Locate the cell with the specified text and output its (x, y) center coordinate. 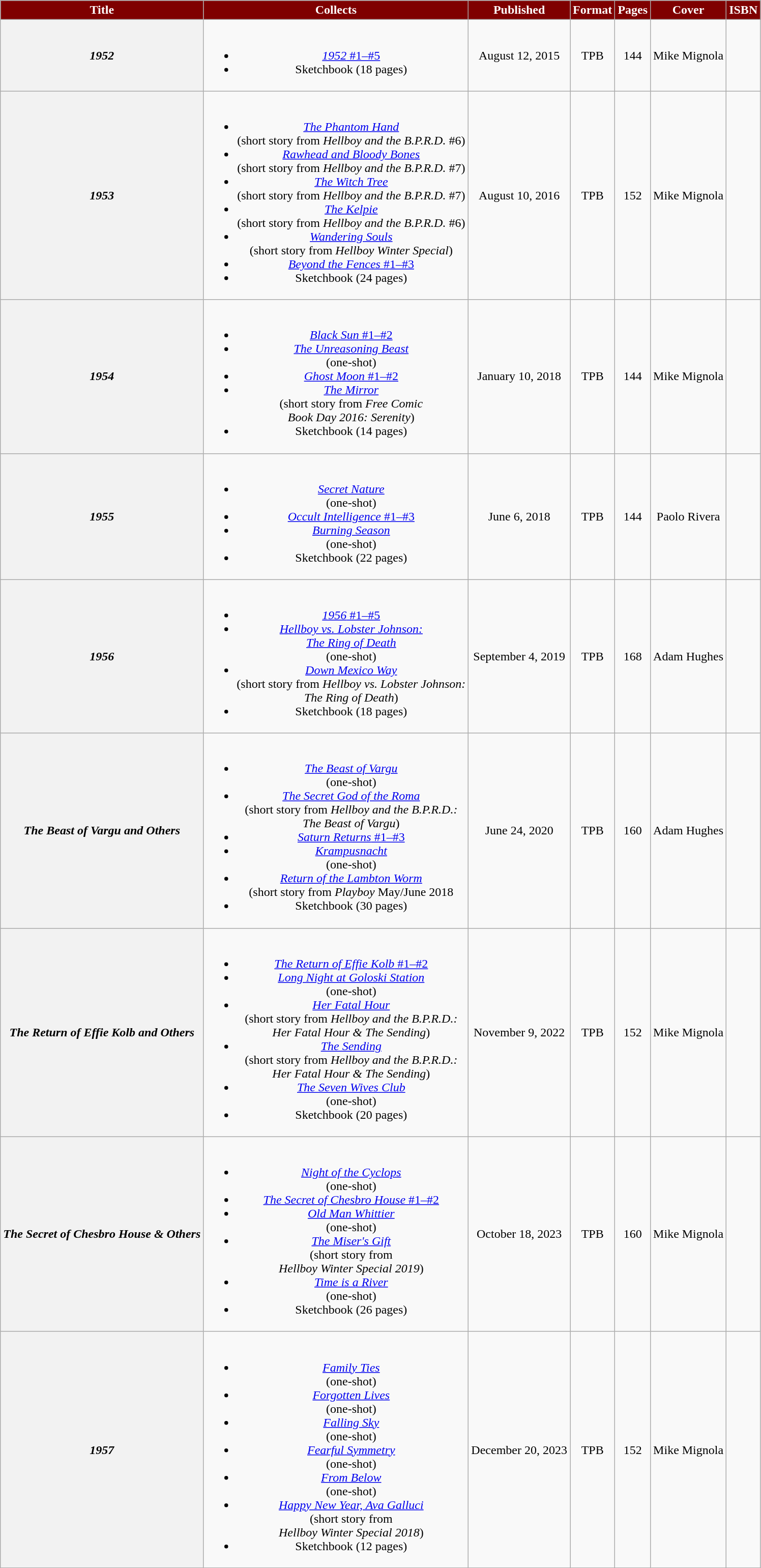
The Return of Effie Kolb and Others (102, 1032)
168 (633, 656)
Secret Nature(one-shot)Occult Intelligence #1–#3Burning Season(one-shot)Sketchbook (22 pages) (336, 516)
Published (519, 10)
1955 (102, 516)
Pages (633, 10)
1957 (102, 1449)
1954 (102, 376)
August 10, 2016 (519, 195)
Paolo Rivera (689, 516)
Collects (336, 10)
1953 (102, 195)
January 10, 2018 (519, 376)
ISBN (744, 10)
1952 (102, 55)
Black Sun #1–#2The Unreasoning Beast(one-shot)Ghost Moon #1–#2The Mirror(short story from Free ComicBook Day 2016: Serenity)Sketchbook (14 pages) (336, 376)
November 9, 2022 (519, 1032)
December 20, 2023 (519, 1449)
Title (102, 10)
June 6, 2018 (519, 516)
September 4, 2019 (519, 656)
The Secret of Chesbro House & Others (102, 1234)
Cover (689, 10)
Format (592, 10)
1952 #1–#5Sketchbook (18 pages) (336, 55)
October 18, 2023 (519, 1234)
June 24, 2020 (519, 830)
August 12, 2015 (519, 55)
1956 (102, 656)
The Beast of Vargu and Others (102, 830)
